Pinpoint the cell where the given text exists, returning its [x, y] midpoint coordinate. 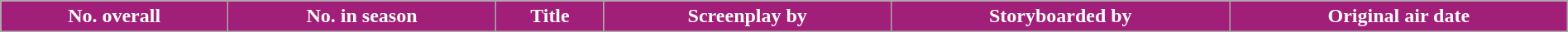
Storyboarded by [1060, 16]
No. overall [114, 16]
Original air date [1398, 16]
No. in season [361, 16]
Screenplay by [748, 16]
Title [549, 16]
